Return [X, Y] of the center of cell containing provided text 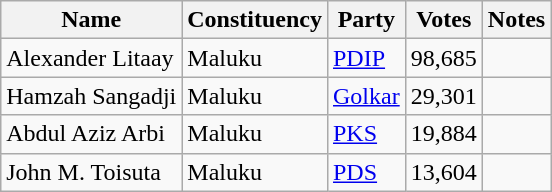
Party [366, 20]
PDIP [366, 58]
PKS [366, 134]
Golkar [366, 96]
Notes [516, 20]
Name [92, 20]
Abdul Aziz Arbi [92, 134]
PDS [366, 172]
John M. Toisuta [92, 172]
Hamzah Sangadji [92, 96]
13,604 [444, 172]
98,685 [444, 58]
Votes [444, 20]
19,884 [444, 134]
29,301 [444, 96]
Constituency [255, 20]
Alexander Litaay [92, 58]
